Scan for the cell matching the given text and deliver its (X, Y) coordinate at center. 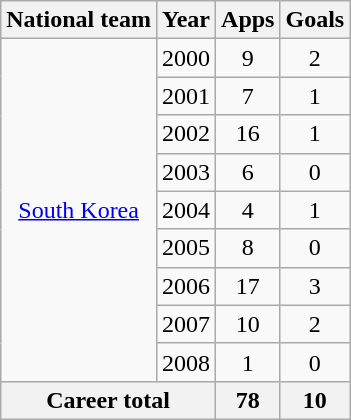
South Korea (79, 210)
16 (248, 134)
2000 (186, 58)
Goals (315, 20)
7 (248, 96)
2005 (186, 248)
2001 (186, 96)
2007 (186, 324)
2004 (186, 210)
4 (248, 210)
Year (186, 20)
3 (315, 286)
2008 (186, 362)
78 (248, 400)
6 (248, 172)
Career total (108, 400)
8 (248, 248)
National team (79, 20)
Apps (248, 20)
2006 (186, 286)
2003 (186, 172)
2002 (186, 134)
17 (248, 286)
9 (248, 58)
